Search for the cell housing the specified text and yield its [x, y] center coordinate. 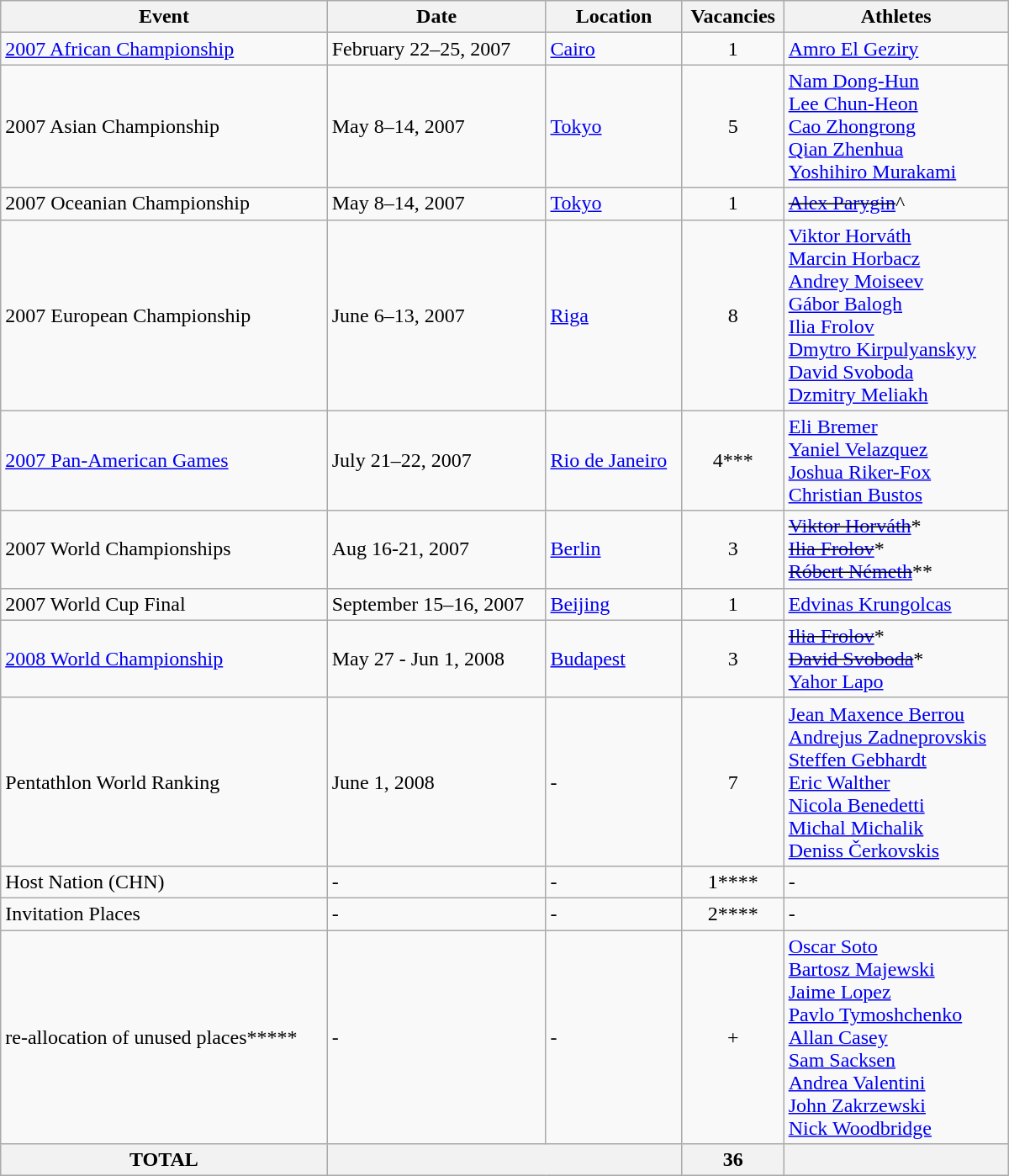
Oscar Soto Bartosz Majewski Jaime Lopez Pavlo Tymoshchenko Allan Casey Sam Sacksen Andrea Valentini John Zakrzewski Nick Woodbridge [896, 1037]
May 27 - Jun 1, 2008 [436, 659]
2007 African Championship [164, 49]
1**** [733, 882]
Vacancies [733, 17]
+ [733, 1037]
2008 World Championship [164, 659]
Invitation Places [164, 914]
Athletes [896, 17]
June 6–13, 2007 [436, 315]
Rio de Janeiro [614, 461]
re-allocation of unused places***** [164, 1037]
2007 World Cup Final [164, 604]
July 21–22, 2007 [436, 461]
Aug 16-21, 2007 [436, 549]
Amro El Geziry [896, 49]
8 [733, 315]
2007 Asian Championship [164, 126]
Riga [614, 315]
Viktor Horváth Marcin Horbacz Andrey Moiseev Gábor Balogh Ilia Frolov Dmytro Kirpulyanskyy David Svoboda Dzmitry Meliakh [896, 315]
4*** [733, 461]
Host Nation (CHN) [164, 882]
Pentathlon World Ranking [164, 781]
September 15–16, 2007 [436, 604]
Budapest [614, 659]
Date [436, 17]
Cairo [614, 49]
Location [614, 17]
Edvinas Krungolcas [896, 604]
Alex Parygin^ [896, 204]
36 [733, 1160]
2007 Oceanian Championship [164, 204]
7 [733, 781]
2**** [733, 914]
Nam Dong-Hun Lee Chun-Heon Cao Zhongrong Qian Zhenhua Yoshihiro Murakami [896, 126]
Ilia Frolov* David Svoboda* Yahor Lapo [896, 659]
2007 Pan-American Games [164, 461]
Berlin [614, 549]
2007 European Championship [164, 315]
Viktor Horváth* Ilia Frolov* Róbert Németh** [896, 549]
Event [164, 17]
5 [733, 126]
TOTAL [164, 1160]
Eli Bremer Yaniel Velazquez Joshua Riker-Fox Christian Bustos [896, 461]
June 1, 2008 [436, 781]
Jean Maxence Berrou Andrejus Zadneprovskis Steffen Gebhardt Eric Walther Nicola Benedetti Michal Michalik Deniss Čerkovskis [896, 781]
Beijing [614, 604]
2007 World Championships [164, 549]
February 22–25, 2007 [436, 49]
